Scan for the cell matching the given text and deliver its (X, Y) coordinate at center. 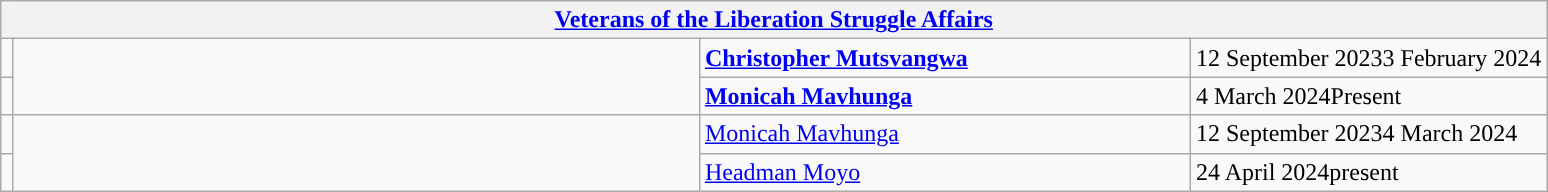
Veterans of the Liberation Struggle Affairs (774, 20)
4 March 2024Present (1368, 96)
12 September 20234 March 2024 (1368, 134)
24 April 2024present (1368, 172)
Christopher Mutsvangwa (944, 58)
Headman Moyo (944, 172)
12 September 20233 February 2024 (1368, 58)
